Return (X, Y) of the center of cell containing provided text 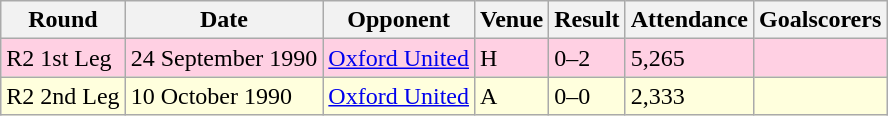
2,333 (689, 96)
A (512, 96)
0–0 (587, 96)
0–2 (587, 58)
Result (587, 20)
Attendance (689, 20)
R2 2nd Leg (63, 96)
Round (63, 20)
Opponent (399, 20)
24 September 1990 (224, 58)
10 October 1990 (224, 96)
R2 1st Leg (63, 58)
H (512, 58)
Goalscorers (820, 20)
5,265 (689, 58)
Date (224, 20)
Venue (512, 20)
